Find where the given text appears and provide that cell's center as (X, Y) coordinate. 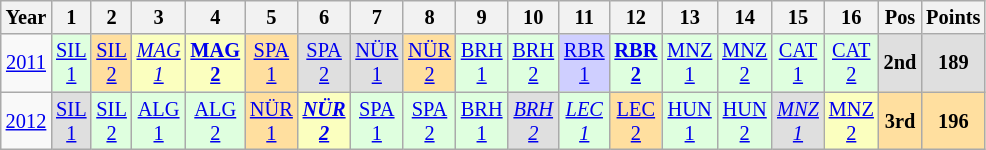
5 (272, 17)
1 (71, 17)
7 (376, 17)
LEC2 (636, 121)
HUN1 (690, 121)
2nd (900, 63)
ALG1 (159, 121)
9 (482, 17)
15 (798, 17)
3rd (900, 121)
10 (533, 17)
12 (636, 17)
2011 (26, 63)
MAG2 (216, 63)
2 (111, 17)
14 (744, 17)
Pos (900, 17)
MAG1 (159, 63)
196 (953, 121)
6 (324, 17)
ALG2 (216, 121)
4 (216, 17)
LEC1 (584, 121)
Points (953, 17)
CAT2 (852, 63)
HUN2 (744, 121)
16 (852, 17)
RBR1 (584, 63)
2012 (26, 121)
189 (953, 63)
RBR2 (636, 63)
3 (159, 17)
8 (430, 17)
11 (584, 17)
CAT1 (798, 63)
13 (690, 17)
Year (26, 17)
